Search for the cell housing the specified text and yield its (X, Y) center coordinate. 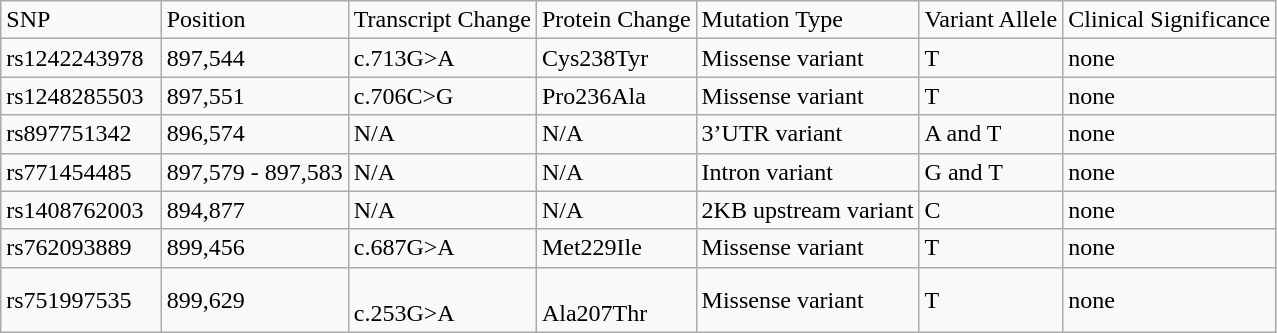
c.253G>A (442, 300)
Met229Ile (616, 248)
C (991, 210)
A and T (991, 134)
Variant Allele (991, 20)
SNP (81, 20)
rs1242243978 (81, 58)
Position (254, 20)
Clinical Significance (1170, 20)
3’UTR variant (808, 134)
rs771454485 (81, 172)
rs762093889 (81, 248)
Ala207Thr (616, 300)
rs1408762003 (81, 210)
899,456 (254, 248)
c.713G>A (442, 58)
2KB upstream variant (808, 210)
rs897751342 (81, 134)
896,574 (254, 134)
c.706C>G (442, 96)
894,877 (254, 210)
897,579 - 897,583 (254, 172)
Transcript Change (442, 20)
899,629 (254, 300)
897,551 (254, 96)
rs751997535 (81, 300)
Cys238Tyr (616, 58)
Mutation Type (808, 20)
rs1248285503 (81, 96)
c.687G>A (442, 248)
Pro236Ala (616, 96)
897,544 (254, 58)
Protein Change (616, 20)
G and T (991, 172)
Intron variant (808, 172)
